Extract the (X, Y) coordinate from the center of the cell holding the provided text.  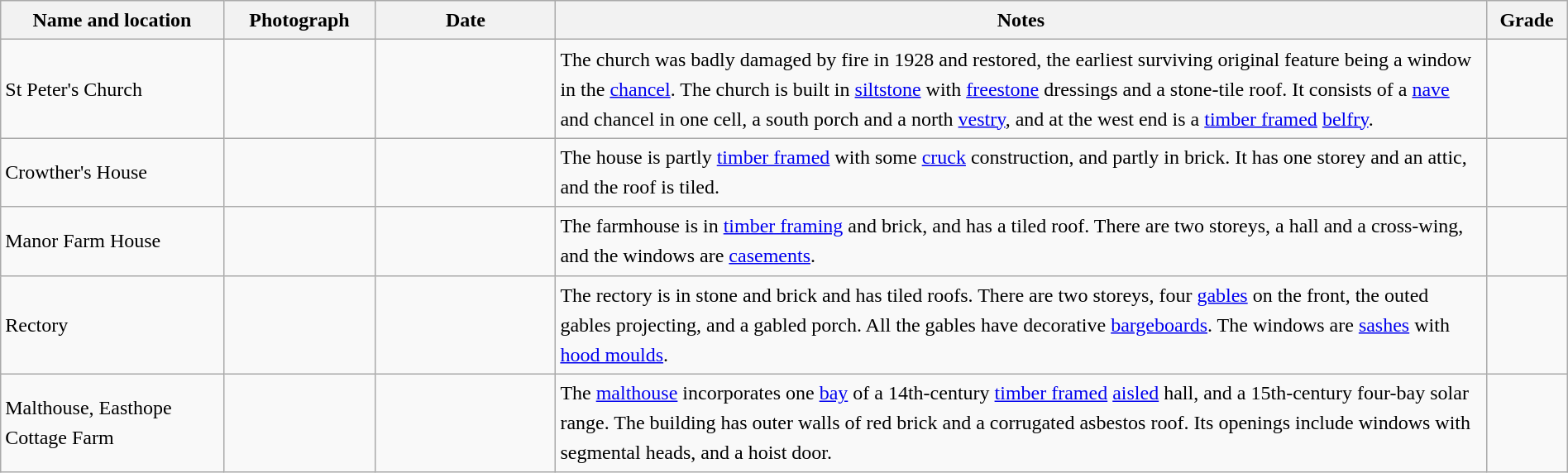
Grade (1527, 20)
Rectory (112, 324)
The farmhouse is in timber framing and brick, and has a tiled roof. There are two storeys, a hall and a cross-wing, and the windows are casements. (1021, 241)
The house is partly timber framed with some cruck construction, and partly in brick. It has one storey and an attic, and the roof is tiled. (1021, 172)
St Peter's Church (112, 89)
Photograph (299, 20)
Crowther's House (112, 172)
Name and location (112, 20)
Manor Farm House (112, 241)
Notes (1021, 20)
Malthouse, Easthope Cottage Farm (112, 423)
Date (466, 20)
